Return the [x, y] coordinate for the center point of the cell that contains the specified text.  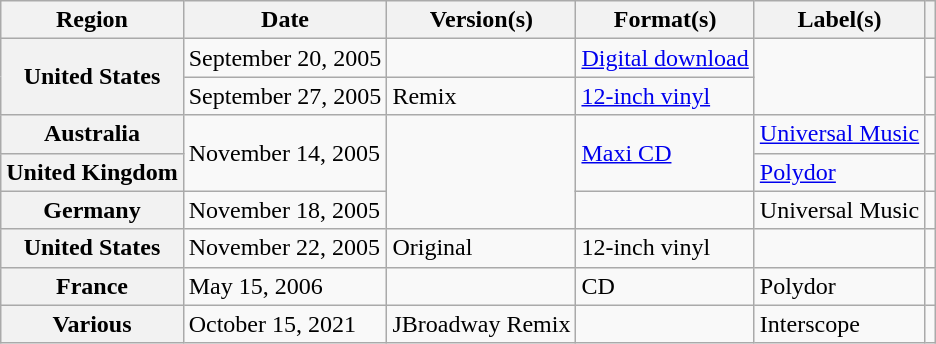
Australia [92, 134]
United Kingdom [92, 172]
October 15, 2021 [285, 324]
November 14, 2005 [285, 153]
May 15, 2006 [285, 286]
Region [92, 20]
Interscope [839, 324]
France [92, 286]
JBroadway Remix [482, 324]
Label(s) [839, 20]
September 27, 2005 [285, 96]
Various [92, 324]
September 20, 2005 [285, 58]
November 18, 2005 [285, 210]
Digital download [665, 58]
November 22, 2005 [285, 248]
Version(s) [482, 20]
Original [482, 248]
Date [285, 20]
Maxi CD [665, 153]
Format(s) [665, 20]
Remix [482, 96]
Germany [92, 210]
CD [665, 286]
